Provide the [X, Y] coordinate of the cell's center where the given text is located.  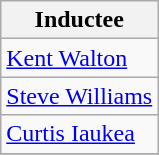
Curtis Iaukea [80, 134]
Inductee [80, 20]
Steve Williams [80, 96]
Kent Walton [80, 58]
